Return the [x, y] coordinate for the center point of the cell that contains the specified text.  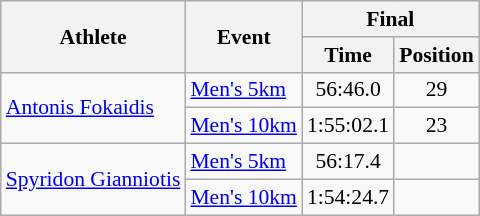
Position [436, 55]
Event [244, 36]
29 [436, 90]
23 [436, 126]
Antonis Fokaidis [94, 108]
1:54:24.7 [348, 197]
56:46.0 [348, 90]
Final [390, 19]
56:17.4 [348, 162]
Athlete [94, 36]
1:55:02.1 [348, 126]
Time [348, 55]
Spyridon Gianniotis [94, 180]
